Search for the cell housing the specified text and yield its [x, y] center coordinate. 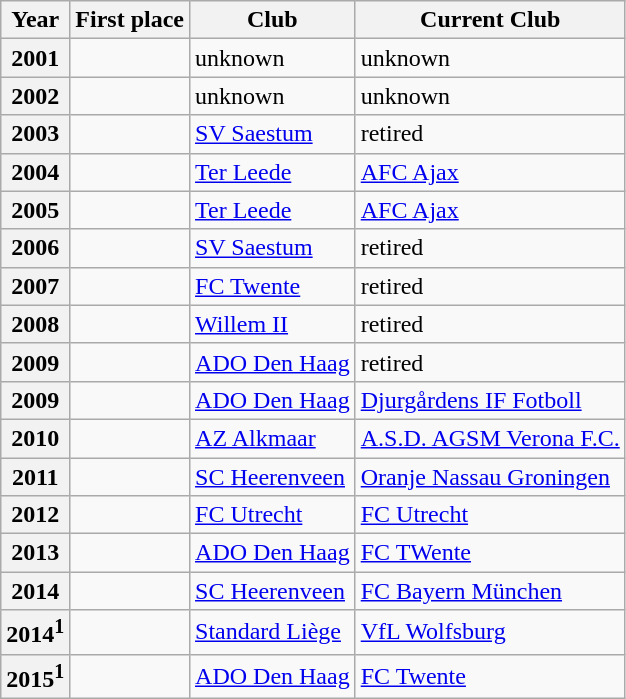
FC TWente [490, 553]
Club [273, 20]
AZ Alkmaar [273, 438]
Willem II [273, 324]
2007 [36, 286]
Oranje Nassau Groningen [490, 477]
FC Bayern München [490, 591]
A.S.D. AGSM Verona F.C. [490, 438]
2002 [36, 96]
20151 [36, 676]
2005 [36, 210]
Djurgårdens IF Fotboll [490, 400]
20141 [36, 632]
2008 [36, 324]
First place [130, 20]
Standard Liège [273, 632]
2006 [36, 248]
2004 [36, 172]
2001 [36, 58]
2013 [36, 553]
VfL Wolfsburg [490, 632]
2011 [36, 477]
2012 [36, 515]
Current Club [490, 20]
2010 [36, 438]
2003 [36, 134]
2014 [36, 591]
Year [36, 20]
